Identify which cell holds the provided text, then report its [X, Y] central coordinate. 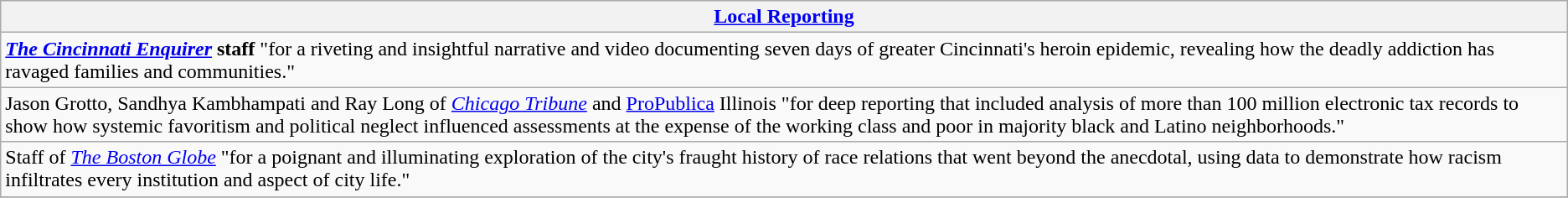
Local Reporting [784, 17]
